Search for the cell housing the specified text and yield its [X, Y] center coordinate. 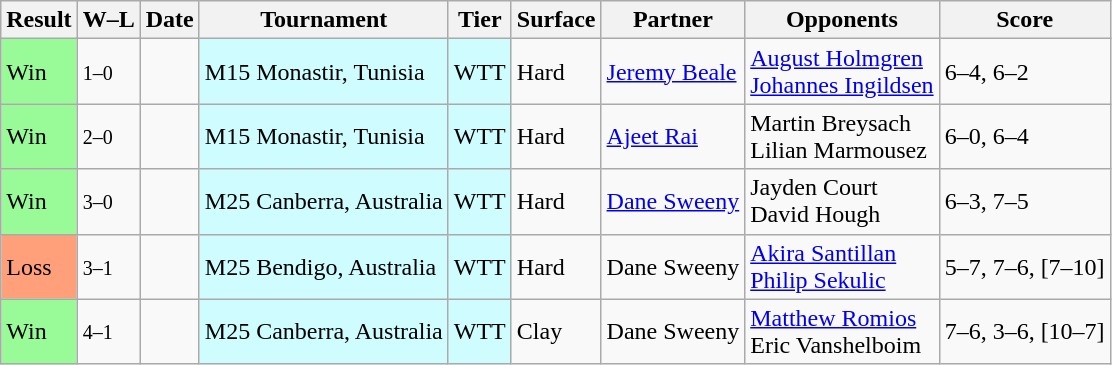
W–L [108, 20]
Ajeet Rai [673, 136]
Score [1024, 20]
6–0, 6–4 [1024, 136]
Date [170, 20]
Akira Santillan Philip Sekulic [842, 266]
Opponents [842, 20]
3–1 [108, 266]
Jayden Court David Hough [842, 202]
6–4, 6–2 [1024, 72]
August Holmgren Johannes Ingildsen [842, 72]
1–0 [108, 72]
M25 Bendigo, Australia [324, 266]
Jeremy Beale [673, 72]
Partner [673, 20]
7–6, 3–6, [10–7] [1024, 332]
Surface [556, 20]
5–7, 7–6, [7–10] [1024, 266]
2–0 [108, 136]
Tier [480, 20]
Result [39, 20]
Matthew Romios Eric Vanshelboim [842, 332]
4–1 [108, 332]
Loss [39, 266]
3–0 [108, 202]
Clay [556, 332]
6–3, 7–5 [1024, 202]
Martin Breysach Lilian Marmousez [842, 136]
Tournament [324, 20]
